Determine the [x, y] coordinate at the center of the cell enclosing the given text.  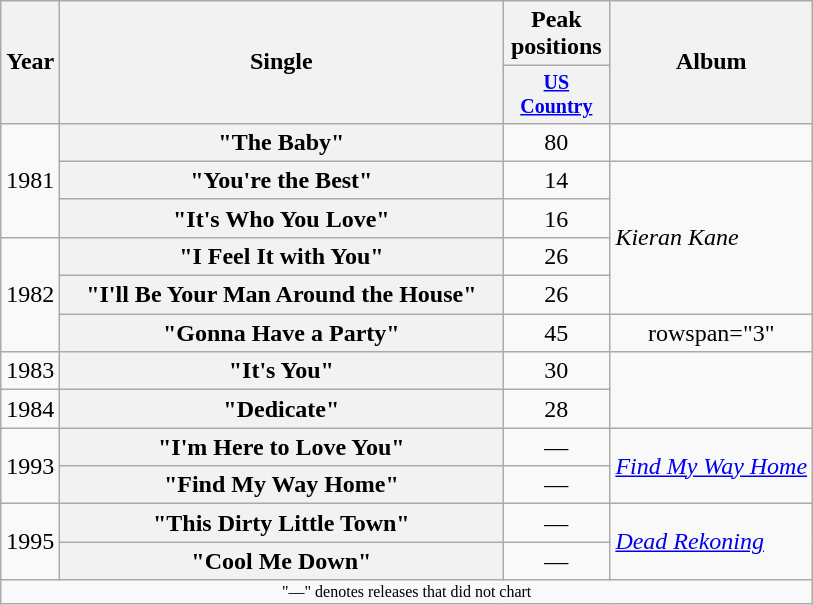
"I'll Be Your Man Around the House" [282, 295]
"Cool Me Down" [282, 561]
Kieran Kane [712, 237]
28 [556, 409]
"You're the Best" [282, 180]
US Country [556, 94]
Album [712, 62]
45 [556, 333]
1983 [30, 371]
Single [282, 62]
"This Dirty Little Town" [282, 523]
"The Baby" [282, 142]
"Dedicate" [282, 409]
"It's You" [282, 371]
Dead Rekoning [712, 542]
"I'm Here to Love You" [282, 447]
1982 [30, 294]
"—" denotes releases that did not chart [407, 592]
rowspan="3" [712, 333]
16 [556, 218]
30 [556, 371]
1984 [30, 409]
Find My Way Home [712, 466]
Peak positions [556, 34]
"It's Who You Love" [282, 218]
14 [556, 180]
"I Feel It with You" [282, 256]
1981 [30, 180]
1993 [30, 466]
Year [30, 62]
1995 [30, 542]
"Gonna Have a Party" [282, 333]
"Find My Way Home" [282, 485]
80 [556, 142]
